Output the [x, y] coordinate of the center of the cell containing the given text.  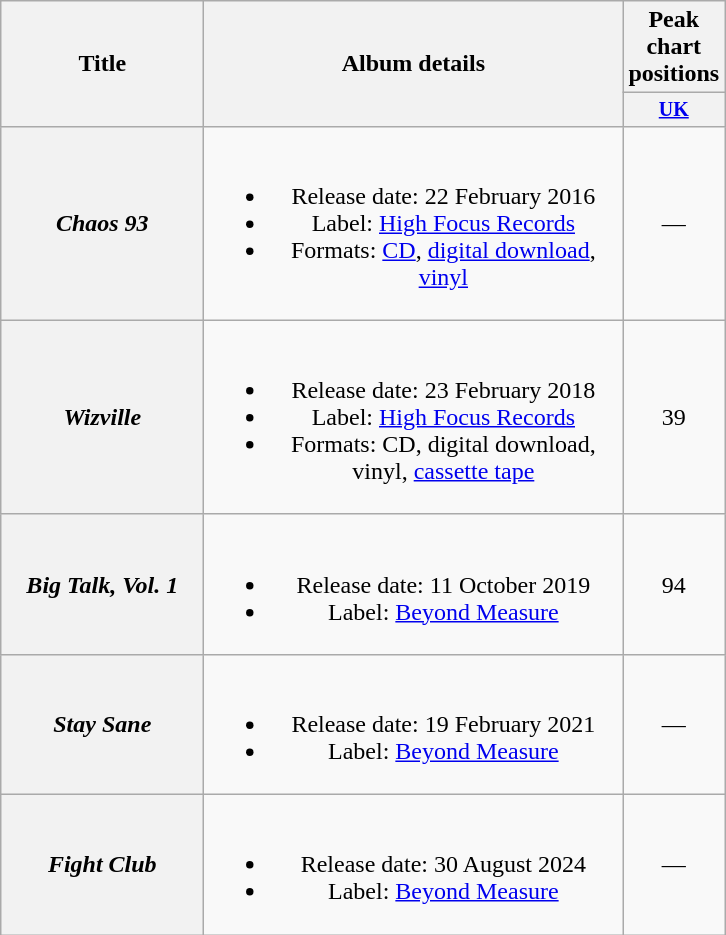
Album details [414, 64]
Stay Sane [102, 724]
UK [674, 110]
Release date: 30 August 2024Label: Beyond Measure [414, 865]
Release date: 11 October 2019Label: Beyond Measure [414, 584]
Big Talk, Vol. 1 [102, 584]
Peak chart positions [674, 47]
94 [674, 584]
39 [674, 417]
Wizville [102, 417]
Chaos 93 [102, 223]
Fight Club [102, 865]
Title [102, 64]
Release date: 23 February 2018Label: High Focus RecordsFormats: CD, digital download, vinyl, cassette tape [414, 417]
Release date: 19 February 2021Label: Beyond Measure [414, 724]
Release date: 22 February 2016Label: High Focus RecordsFormats: CD, digital download, vinyl [414, 223]
